Search for the cell housing the specified text and yield its (x, y) center coordinate. 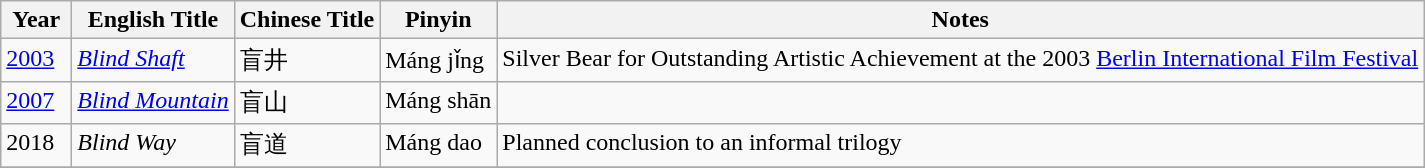
Blind Way (153, 146)
Pinyin (438, 20)
Máng jǐng (438, 60)
Blind Shaft (153, 60)
Silver Bear for Outstanding Artistic Achievement at the 2003 Berlin International Film Festival (960, 60)
2003 (36, 60)
Year (36, 20)
Blind Mountain (153, 102)
Planned conclusion to an informal trilogy (960, 146)
盲井 (307, 60)
Máng dao (438, 146)
English Title (153, 20)
盲山 (307, 102)
Notes (960, 20)
盲道 (307, 146)
2007 (36, 102)
2018 (36, 146)
Máng shān (438, 102)
Chinese Title (307, 20)
